For the text-containing cell, return its midpoint in (X, Y) coordinate format. 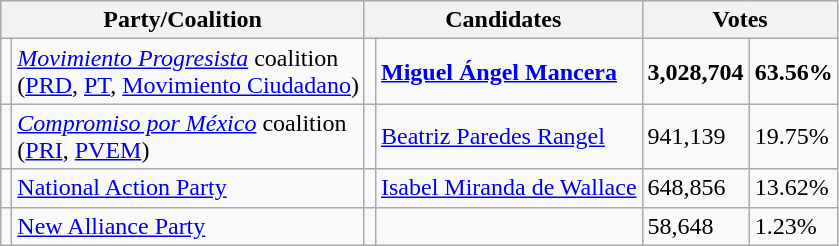
Beatriz Paredes Rangel (508, 136)
3,028,704 (696, 72)
New Alliance Party (188, 226)
Isabel Miranda de Wallace (508, 188)
Movimiento Progresista coalition(PRD, PT, Movimiento Ciudadano) (188, 72)
Compromiso por México coalition(PRI, PVEM) (188, 136)
19.75% (794, 136)
Votes (740, 20)
941,139 (696, 136)
648,856 (696, 188)
Party/Coalition (183, 20)
63.56% (794, 72)
13.62% (794, 188)
58,648 (696, 226)
Miguel Ángel Mancera (508, 72)
1.23% (794, 226)
Candidates (503, 20)
National Action Party (188, 188)
